Extract the (X, Y) coordinate from the center of the cell holding the provided text.  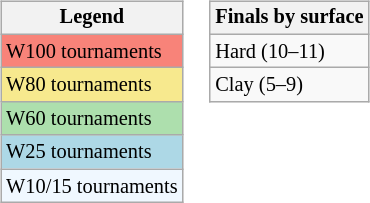
W60 tournaments (92, 119)
W100 tournaments (92, 51)
W80 tournaments (92, 85)
W10/15 tournaments (92, 186)
Clay (5–9) (289, 85)
Finals by surface (289, 18)
Hard (10–11) (289, 51)
Legend (92, 18)
W25 tournaments (92, 152)
